Output the [x, y] coordinate of the center of the cell containing the given text.  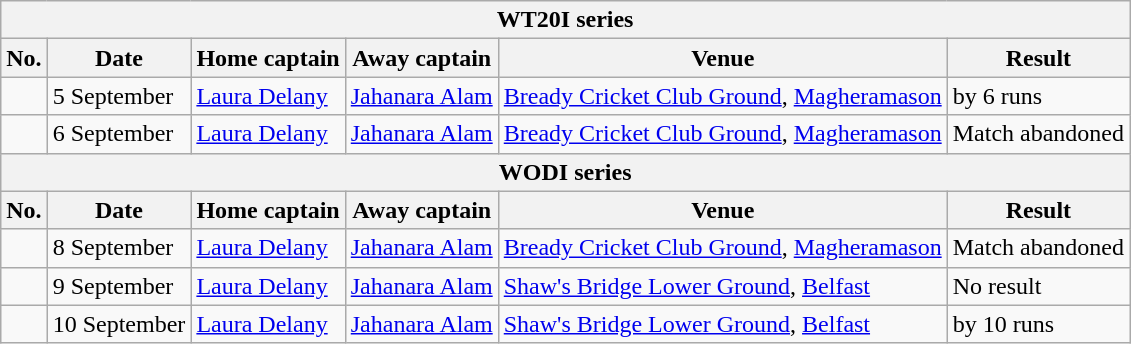
8 September [119, 248]
WT20I series [566, 20]
6 September [119, 134]
9 September [119, 286]
10 September [119, 324]
No result [1038, 286]
5 September [119, 96]
WODI series [566, 172]
by 6 runs [1038, 96]
by 10 runs [1038, 324]
